Capture the cell that displays the provided text and extract its (x, y) central coordinate. 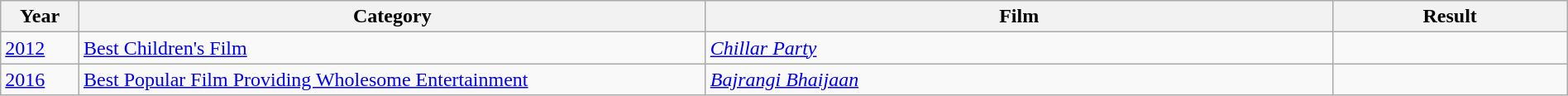
Bajrangi Bhaijaan (1019, 79)
Film (1019, 17)
Result (1450, 17)
Chillar Party (1019, 48)
2016 (40, 79)
Best Popular Film Providing Wholesome Entertainment (392, 79)
Best Children's Film (392, 48)
Category (392, 17)
Year (40, 17)
2012 (40, 48)
